Return the (x, y) coordinate for the center point of the cell that contains the specified text.  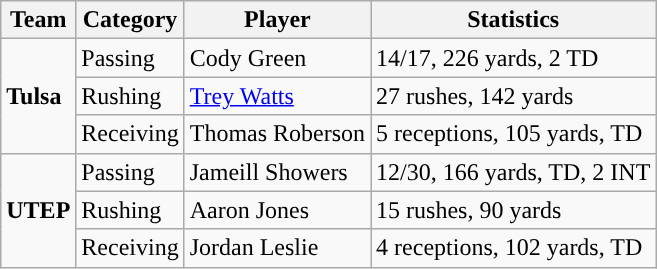
Tulsa (38, 96)
Thomas Roberson (277, 134)
Team (38, 20)
27 rushes, 142 yards (514, 96)
12/30, 166 yards, TD, 2 INT (514, 172)
Trey Watts (277, 96)
Aaron Jones (277, 210)
4 receptions, 102 yards, TD (514, 248)
UTEP (38, 210)
15 rushes, 90 yards (514, 210)
Jordan Leslie (277, 248)
Cody Green (277, 58)
Category (130, 20)
Player (277, 20)
Statistics (514, 20)
Jameill Showers (277, 172)
14/17, 226 yards, 2 TD (514, 58)
5 receptions, 105 yards, TD (514, 134)
